Capture the cell that displays the provided text and extract its (X, Y) central coordinate. 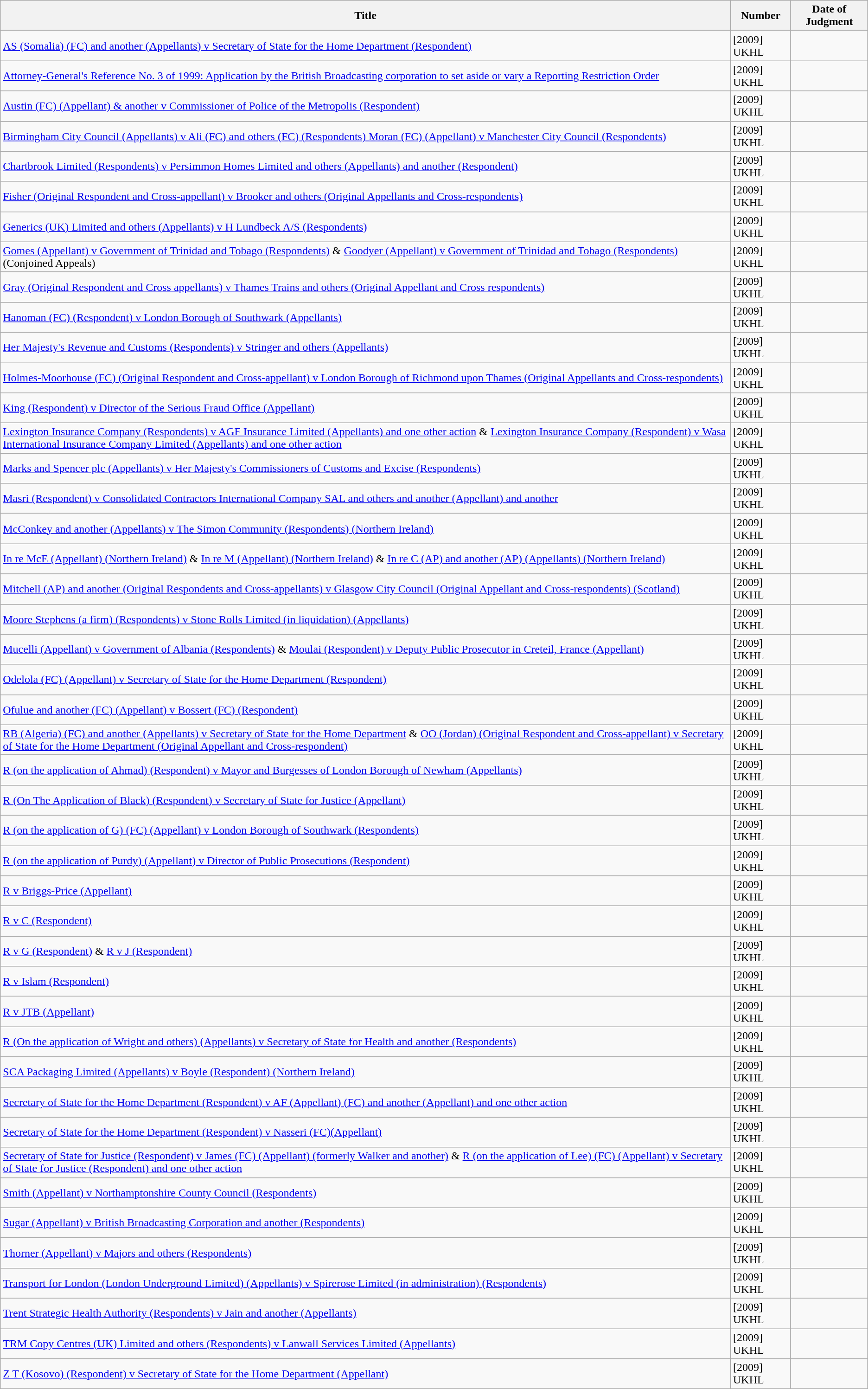
Title (365, 16)
R v C (Respondent) (365, 921)
R (On the application of Wright and others) (Appellants) v Secretary of State for Health and another (Respondents) (365, 1042)
R v G (Respondent) & R v J (Respondent) (365, 951)
R (on the application of Ahmad) (Respondent) v Mayor and Burgesses of London Borough of Newham (Appellants) (365, 770)
R v Islam (Respondent) (365, 982)
Secretary of State for the Home Department (Respondent) v Nasseri (FC)(Appellant) (365, 1132)
Moore Stephens (a firm) (Respondents) v Stone Rolls Limited (in liquidation) (Appellants) (365, 619)
Z T (Kosovo) (Respondent) v Secretary of State for the Home Department (Appellant) (365, 1374)
Generics (UK) Limited and others (Appellants) v H Lundbeck A/S (Respondents) (365, 226)
Fisher (Original Respondent and Cross-appellant) v Brooker and others (Original Appellants and Cross-respondents) (365, 197)
TRM Copy Centres (UK) Limited and others (Respondents) v Lanwall Services Limited (Appellants) (365, 1344)
Date of Judgment (829, 16)
Masri (Respondent) v Consolidated Contractors International Company SAL and others and another (Appellant) and another (365, 498)
Trent Strategic Health Authority (Respondents) v Jain and another (Appellants) (365, 1313)
Odelola (FC) (Appellant) v Secretary of State for the Home Department (Respondent) (365, 679)
Marks and Spencer plc (Appellants) v Her Majesty's Commissioners of Customs and Excise (Respondents) (365, 469)
Transport for London (London Underground Limited) (Appellants) v Spirerose Limited (in administration) (Respondents) (365, 1283)
Smith (Appellant) v Northamptonshire County Council (Respondents) (365, 1192)
R v JTB (Appellant) (365, 1011)
King (Respondent) v Director of the Serious Fraud Office (Appellant) (365, 408)
Secretary of State for the Home Department (Respondent) v AF (Appellant) (FC) and another (Appellant) and one other action (365, 1102)
Holmes-Moorhouse (FC) (Original Respondent and Cross-appellant) v London Borough of Richmond upon Thames (Original Appellants and Cross-respondents) (365, 378)
Austin (FC) (Appellant) & another v Commissioner of Police of the Metropolis (Respondent) (365, 106)
Mucelli (Appellant) v Government of Albania (Respondents) & Moulai (Respondent) v Deputy Public Prosecutor in Creteil, France (Appellant) (365, 649)
R (On The Application of Black) (Respondent) v Secretary of State for Justice (Appellant) (365, 800)
Sugar (Appellant) v British Broadcasting Corporation and another (Respondents) (365, 1223)
AS (Somalia) (FC) and another (Appellants) v Secretary of State for the Home Department (Respondent) (365, 45)
In re McE (Appellant) (Northern Ireland) & In re M (Appellant) (Northern Ireland) & In re C (AP) and another (AP) (Appellants) (Northern Ireland) (365, 559)
R (on the application of G) (FC) (Appellant) v London Borough of Southwark (Respondents) (365, 830)
SCA Packaging Limited (Appellants) v Boyle (Respondent) (Northern Ireland) (365, 1072)
Ofulue and another (FC) (Appellant) v Bossert (FC) (Respondent) (365, 710)
Birmingham City Council (Appellants) v Ali (FC) and others (FC) (Respondents) Moran (FC) (Appellant) v Manchester City Council (Respondents) (365, 136)
Attorney-General's Reference No. 3 of 1999: Application by the British Broadcasting corporation to set aside or vary a Reporting Restriction Order (365, 76)
R (on the application of Purdy) (Appellant) v Director of Public Prosecutions (Respondent) (365, 860)
Thorner (Appellant) v Majors and others (Respondents) (365, 1253)
McConkey and another (Appellants) v The Simon Community (Respondents) (Northern Ireland) (365, 529)
Mitchell (AP) and another (Original Respondents and Cross-appellants) v Glasgow City Council (Original Appellant and Cross-respondents) (Scotland) (365, 589)
R v Briggs-Price (Appellant) (365, 891)
Number (760, 16)
Chartbrook Limited (Respondents) v Persimmon Homes Limited and others (Appellants) and another (Respondent) (365, 166)
Gray (Original Respondent and Cross appellants) v Thames Trains and others (Original Appellant and Cross respondents) (365, 287)
Her Majesty's Revenue and Customs (Respondents) v Stringer and others (Appellants) (365, 347)
Hanoman (FC) (Respondent) v London Borough of Southwark (Appellants) (365, 317)
